Extract the (X, Y) coordinate from the center of the cell holding the provided text.  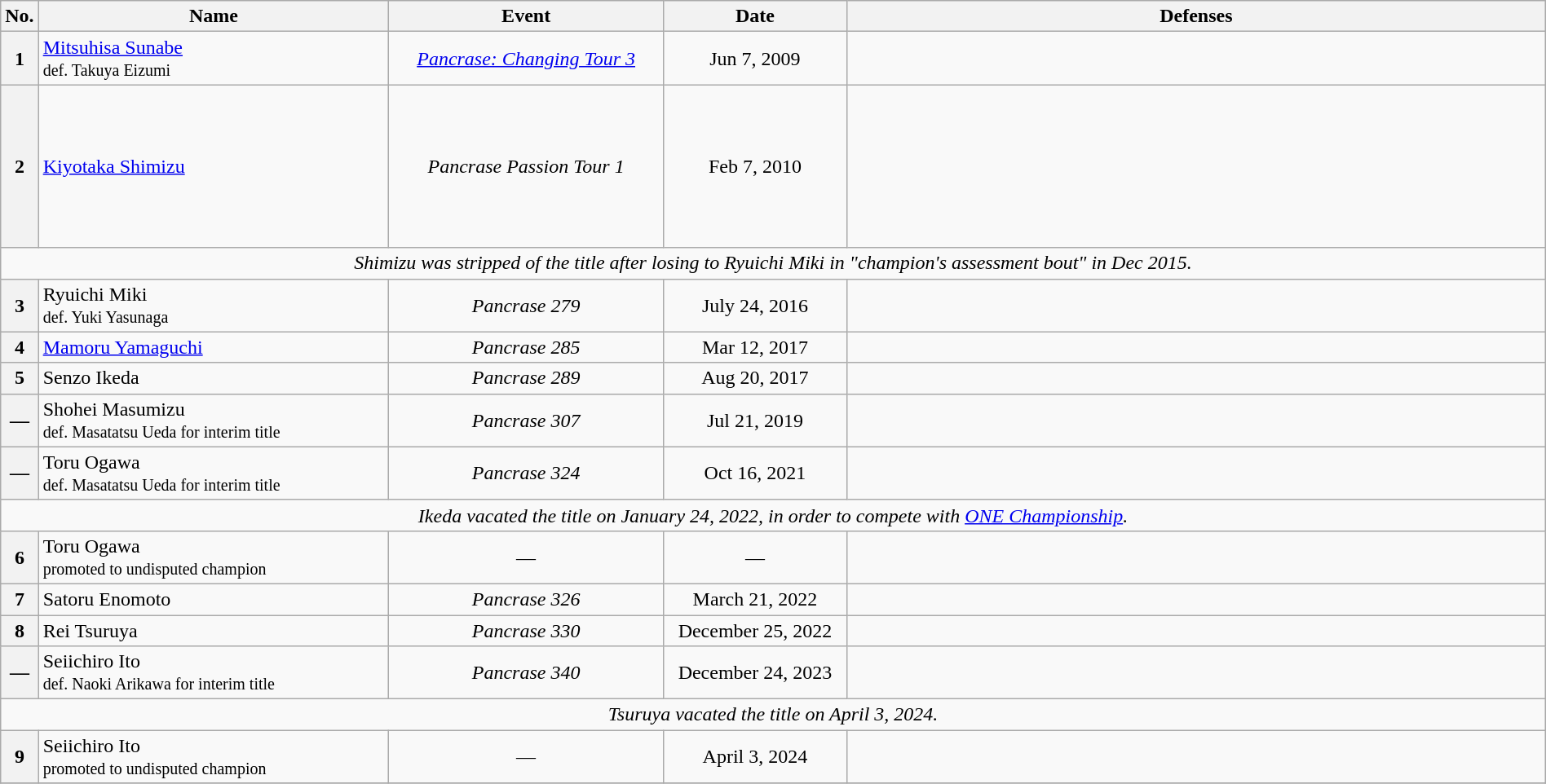
Pancrase Passion Tour 1 (527, 166)
Date (755, 16)
Rei Tsuruya (214, 630)
Pancrase 324 (527, 473)
Shimizu was stripped of the title after losing to Ryuichi Miki in "champion's assessment bout" in Dec 2015. (773, 263)
December 24, 2023 (755, 673)
Tsuruya vacated the title on April 3, 2024. (773, 715)
Pancrase 340 (527, 673)
Pancrase 326 (527, 599)
Toru Ogawa promoted to undisputed champion (214, 557)
8 (20, 630)
Mitsuhisa Sunabedef. Takuya Eizumi (214, 59)
Seiichiro Ito promoted to undisputed champion (214, 756)
Seiichiro Itodef. Naoki Arikawa for interim title (214, 673)
1 (20, 59)
Satoru Enomoto (214, 599)
Feb 7, 2010 (755, 166)
7 (20, 599)
Pancrase 289 (527, 378)
Pancrase 330 (527, 630)
Event (527, 16)
April 3, 2024 (755, 756)
Kiyotaka Shimizu (214, 166)
4 (20, 347)
March 21, 2022 (755, 599)
Toru Ogawa def. Masatatsu Ueda for interim title (214, 473)
Mar 12, 2017 (755, 347)
2 (20, 166)
Senzo Ikeda (214, 378)
Shohei Masumizu def. Masatatsu Ueda for interim title (214, 421)
Pancrase: Changing Tour 3 (527, 59)
Jun 7, 2009 (755, 59)
Mamoru Yamaguchi (214, 347)
Defenses (1195, 16)
Pancrase 279 (527, 305)
Pancrase 285 (527, 347)
5 (20, 378)
July 24, 2016 (755, 305)
Pancrase 307 (527, 421)
3 (20, 305)
9 (20, 756)
Name (214, 16)
December 25, 2022 (755, 630)
Oct 16, 2021 (755, 473)
No. (20, 16)
Ryuichi Miki def. Yuki Yasunaga (214, 305)
6 (20, 557)
Aug 20, 2017 (755, 378)
Ikeda vacated the title on January 24, 2022, in order to compete with ONE Championship. (773, 515)
Jul 21, 2019 (755, 421)
